Provide the [X, Y] coordinate of the cell's center where the given text is located.  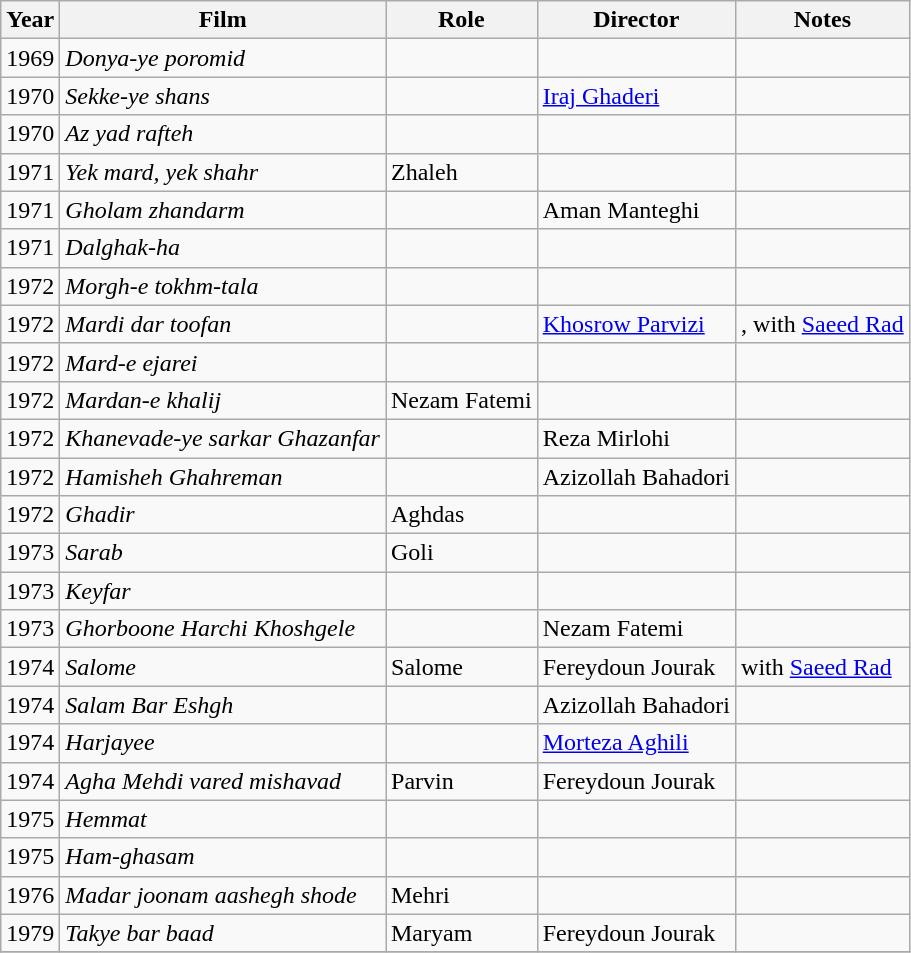
Notes [823, 20]
with Saeed Rad [823, 667]
Sarab [223, 553]
Keyfar [223, 591]
Zhaleh [462, 172]
Aman Manteghi [636, 210]
Role [462, 20]
Ghorboone Harchi Khoshgele [223, 629]
Az yad rafteh [223, 134]
1969 [30, 58]
Gholam zhandarm [223, 210]
Parvin [462, 781]
Khanevade-ye sarkar Ghazanfar [223, 438]
Morteza Aghili [636, 743]
Hamisheh Ghahreman [223, 477]
Reza Mirlohi [636, 438]
Madar joonam aashegh shode [223, 895]
Donya-ye poromid [223, 58]
Dalghak-ha [223, 248]
, with Saeed Rad [823, 324]
Mard-e ejarei [223, 362]
Harjayee [223, 743]
Year [30, 20]
Mardan-e khalij [223, 400]
Mehri [462, 895]
Khosrow Parvizi [636, 324]
Director [636, 20]
1979 [30, 933]
Agha Mehdi vared mishavad [223, 781]
Aghdas [462, 515]
1976 [30, 895]
Salam Bar Eshgh [223, 705]
Goli [462, 553]
Mardi dar toofan [223, 324]
Ham-ghasam [223, 857]
Iraj Ghaderi [636, 96]
Takye bar baad [223, 933]
Maryam [462, 933]
Sekke-ye shans [223, 96]
Yek mard, yek shahr [223, 172]
Hemmat [223, 819]
Morgh-e tokhm-tala [223, 286]
Film [223, 20]
Ghadir [223, 515]
